Scan for the cell matching the given text and deliver its (X, Y) coordinate at center. 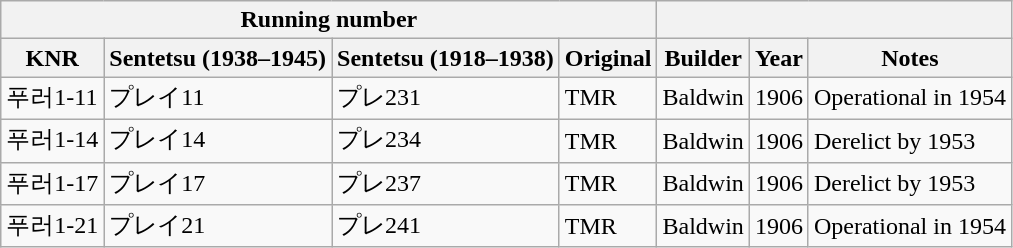
プレ241 (446, 226)
プレ234 (446, 140)
Builder (703, 58)
Original (608, 58)
Year (778, 58)
プレ231 (446, 98)
푸러1-11 (52, 98)
푸러1-17 (52, 184)
푸러1-21 (52, 226)
Notes (910, 58)
プレイ11 (218, 98)
プレイ21 (218, 226)
Sentetsu (1918–1938) (446, 58)
プレイ14 (218, 140)
プレイ17 (218, 184)
Running number (329, 20)
プレ237 (446, 184)
푸러1-14 (52, 140)
KNR (52, 58)
Sentetsu (1938–1945) (218, 58)
